Search for the cell housing the specified text and yield its (x, y) center coordinate. 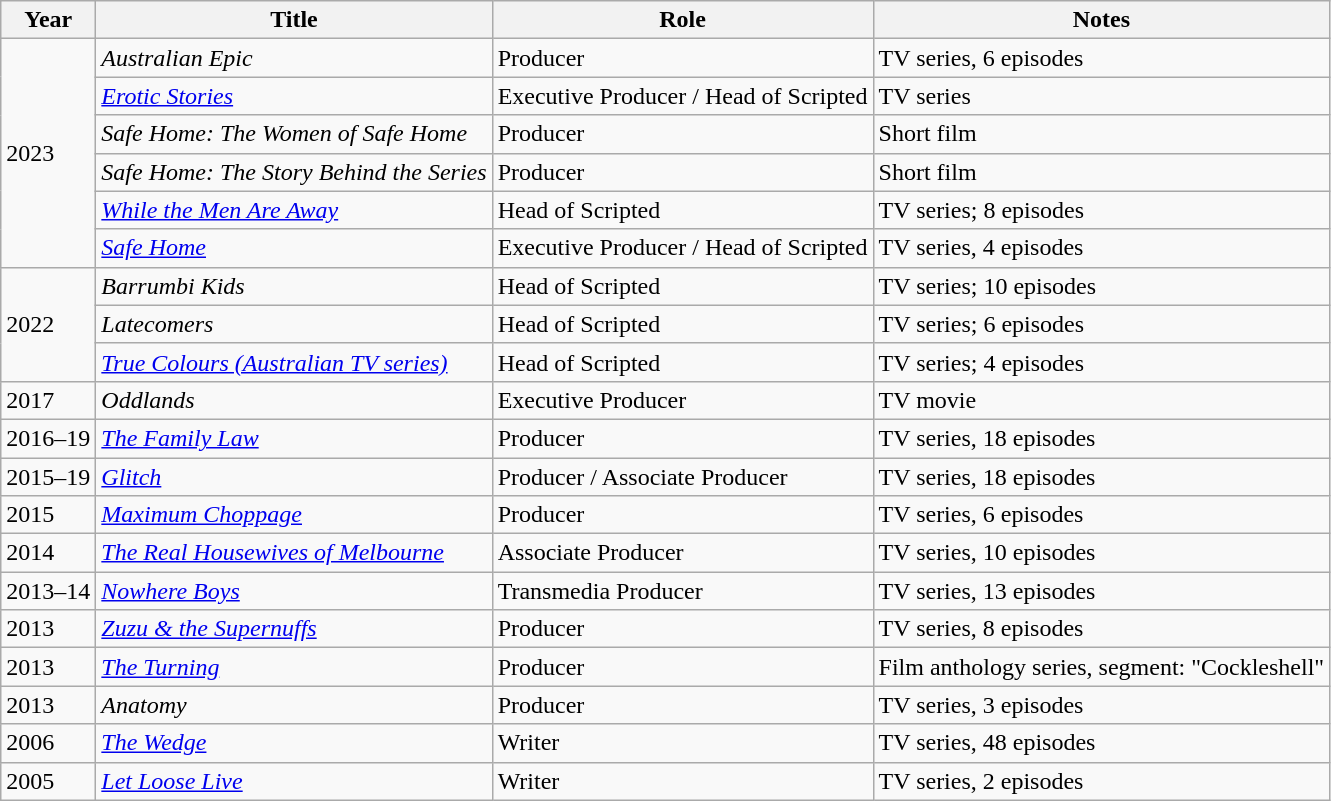
Role (682, 20)
Associate Producer (682, 553)
TV series, 48 episodes (1102, 743)
Latecomers (294, 324)
Australian Epic (294, 58)
While the Men Are Away (294, 210)
Barrumbi Kids (294, 286)
Let Loose Live (294, 781)
2023 (48, 153)
The Turning (294, 667)
2014 (48, 553)
2013–14 (48, 591)
Zuzu & the Supernuffs (294, 629)
TV series (1102, 96)
Safe Home: The Story Behind the Series (294, 172)
TV series, 2 episodes (1102, 781)
Executive Producer (682, 400)
Transmedia Producer (682, 591)
Oddlands (294, 400)
2016–19 (48, 438)
Glitch (294, 477)
TV series, 10 episodes (1102, 553)
2006 (48, 743)
Film anthology series, segment: "Cockleshell" (1102, 667)
Producer / Associate Producer (682, 477)
Erotic Stories (294, 96)
TV series, 3 episodes (1102, 705)
The Real Housewives of Melbourne (294, 553)
TV series; 8 episodes (1102, 210)
Year (48, 20)
Title (294, 20)
The Family Law (294, 438)
Safe Home: The Women of Safe Home (294, 134)
Anatomy (294, 705)
TV series, 4 episodes (1102, 248)
TV series; 10 episodes (1102, 286)
Maximum Choppage (294, 515)
2015–19 (48, 477)
TV series; 6 episodes (1102, 324)
TV series; 4 episodes (1102, 362)
TV series, 8 episodes (1102, 629)
2015 (48, 515)
Nowhere Boys (294, 591)
2005 (48, 781)
TV series, 13 episodes (1102, 591)
The Wedge (294, 743)
Notes (1102, 20)
TV movie (1102, 400)
Safe Home (294, 248)
2022 (48, 324)
2017 (48, 400)
True Colours (Australian TV series) (294, 362)
